Search for the cell housing the specified text and yield its [x, y] center coordinate. 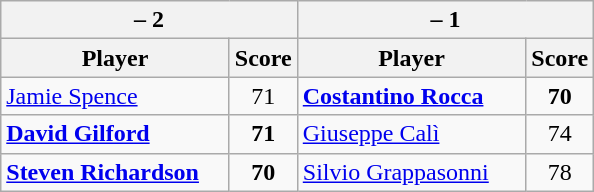
Jamie Spence [116, 96]
– 1 [446, 20]
Costantino Rocca [412, 96]
Giuseppe Calì [412, 134]
74 [560, 134]
Steven Richardson [116, 172]
– 2 [150, 20]
David Gilford [116, 134]
Silvio Grappasonni [412, 172]
78 [560, 172]
